Identify which cell holds the provided text, then report its (X, Y) central coordinate. 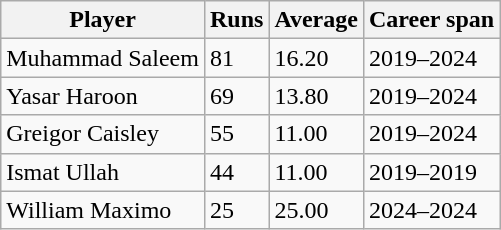
25 (236, 210)
81 (236, 58)
Average (316, 20)
16.20 (316, 58)
69 (236, 96)
William Maximo (103, 210)
44 (236, 172)
Player (103, 20)
13.80 (316, 96)
Runs (236, 20)
Ismat Ullah (103, 172)
Yasar Haroon (103, 96)
25.00 (316, 210)
55 (236, 134)
Career span (431, 20)
2024–2024 (431, 210)
Muhammad Saleem (103, 58)
2019–2019 (431, 172)
Greigor Caisley (103, 134)
